Extract the (X, Y) coordinate from the center of the cell holding the provided text.  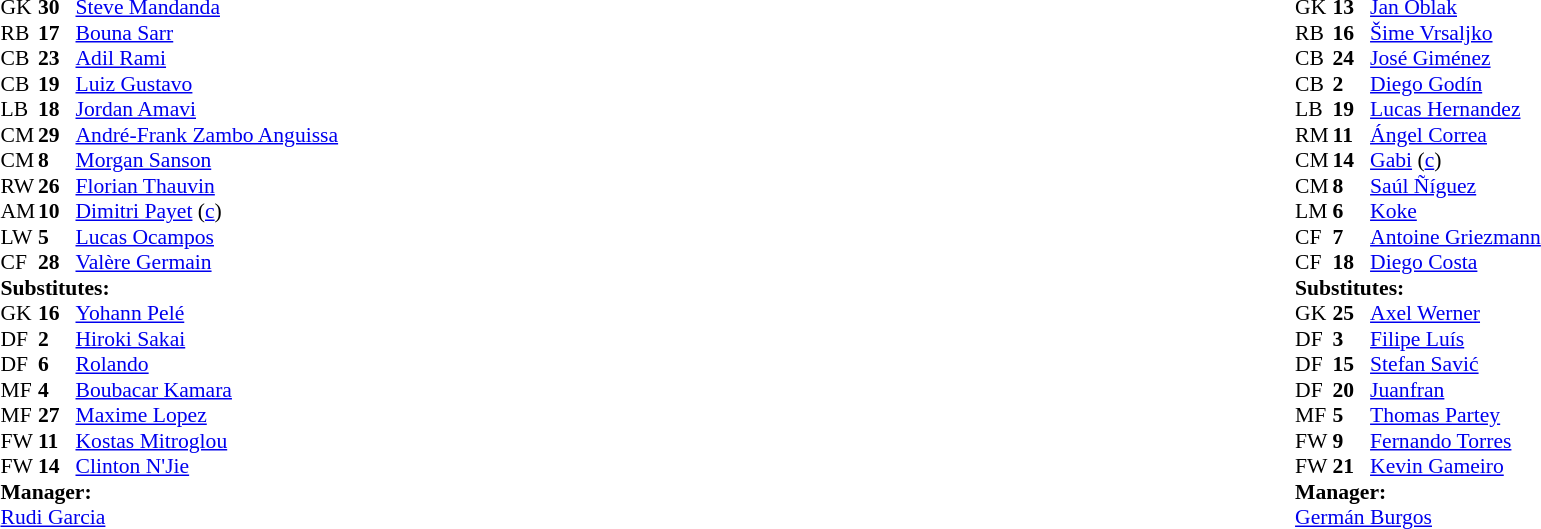
Rolando (208, 365)
3 (1352, 339)
Ángel Correa (1456, 135)
Adil Rami (208, 59)
Lucas Ocampos (208, 237)
Luiz Gustavo (208, 84)
20 (1352, 390)
25 (1352, 313)
André-Frank Zambo Anguissa (208, 135)
Juanfran (1456, 390)
Boubacar Kamara (208, 390)
Antoine Griezmann (1456, 237)
29 (57, 135)
Maxime Lopez (208, 415)
21 (1352, 467)
LM (1314, 211)
Fernando Torres (1456, 441)
Kostas Mitroglou (208, 441)
Koke (1456, 211)
9 (1352, 441)
Gabi (c) (1456, 161)
Hiroki Sakai (208, 339)
Thomas Partey (1456, 415)
Filipe Luís (1456, 339)
Morgan Sanson (208, 161)
10 (57, 211)
7 (1352, 237)
Yohann Pelé (208, 313)
27 (57, 415)
24 (1352, 59)
Florian Thauvin (208, 186)
Lucas Hernandez (1456, 109)
LW (19, 237)
RM (1314, 135)
AM (19, 211)
Valère Germain (208, 263)
23 (57, 59)
Diego Godín (1456, 84)
28 (57, 263)
Dimitri Payet (c) (208, 211)
RW (19, 186)
Axel Werner (1456, 313)
Stefan Savić (1456, 365)
17 (57, 33)
Jordan Amavi (208, 109)
26 (57, 186)
Diego Costa (1456, 263)
Saúl Ñíguez (1456, 186)
José Giménez (1456, 59)
Kevin Gameiro (1456, 467)
4 (57, 390)
Clinton N'Jie (208, 467)
Bouna Sarr (208, 33)
15 (1352, 365)
Šime Vrsaljko (1456, 33)
